Detect which cell encompasses the target text, then output its [X, Y] center coordinate. 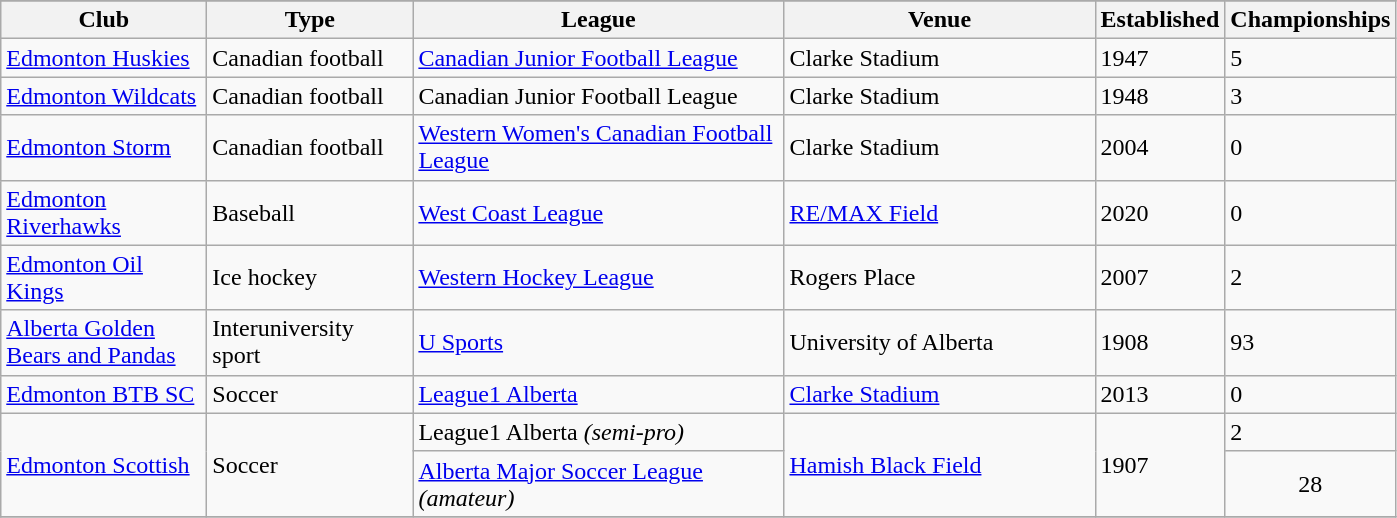
28 [1310, 484]
U Sports [598, 342]
2004 [1160, 148]
Type [310, 20]
Edmonton Huskies [104, 58]
Baseball [310, 212]
Edmonton Storm [104, 148]
Edmonton Riverhawks [104, 212]
Alberta Major Soccer League (amateur) [598, 484]
Alberta Golden Bears and Pandas [104, 342]
1908 [1160, 342]
Hamish Black Field [940, 464]
1947 [1160, 58]
Western Women's Canadian Football League [598, 148]
Western Hockey League [598, 278]
University of Alberta [940, 342]
Edmonton Wildcats [104, 96]
League [598, 20]
RE/MAX Field [940, 212]
5 [1310, 58]
Established [1160, 20]
2020 [1160, 212]
Edmonton Scottish [104, 464]
Edmonton BTB SC [104, 394]
93 [1310, 342]
1907 [1160, 464]
1948 [1160, 96]
West Coast League [598, 212]
Interuniversity sport [310, 342]
3 [1310, 96]
Ice hockey [310, 278]
League1 Alberta (semi-pro) [598, 432]
2007 [1160, 278]
League1 Alberta [598, 394]
Rogers Place [940, 278]
Club [104, 20]
Edmonton Oil Kings [104, 278]
2013 [1160, 394]
Venue [940, 20]
Championships [1310, 20]
